Determine the (x, y) coordinate at the center of the cell enclosing the given text.  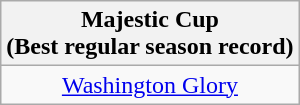
Washington Glory (150, 85)
Majestic Cup (Best regular season record) (150, 34)
